Return (x, y) of the center of cell containing provided text 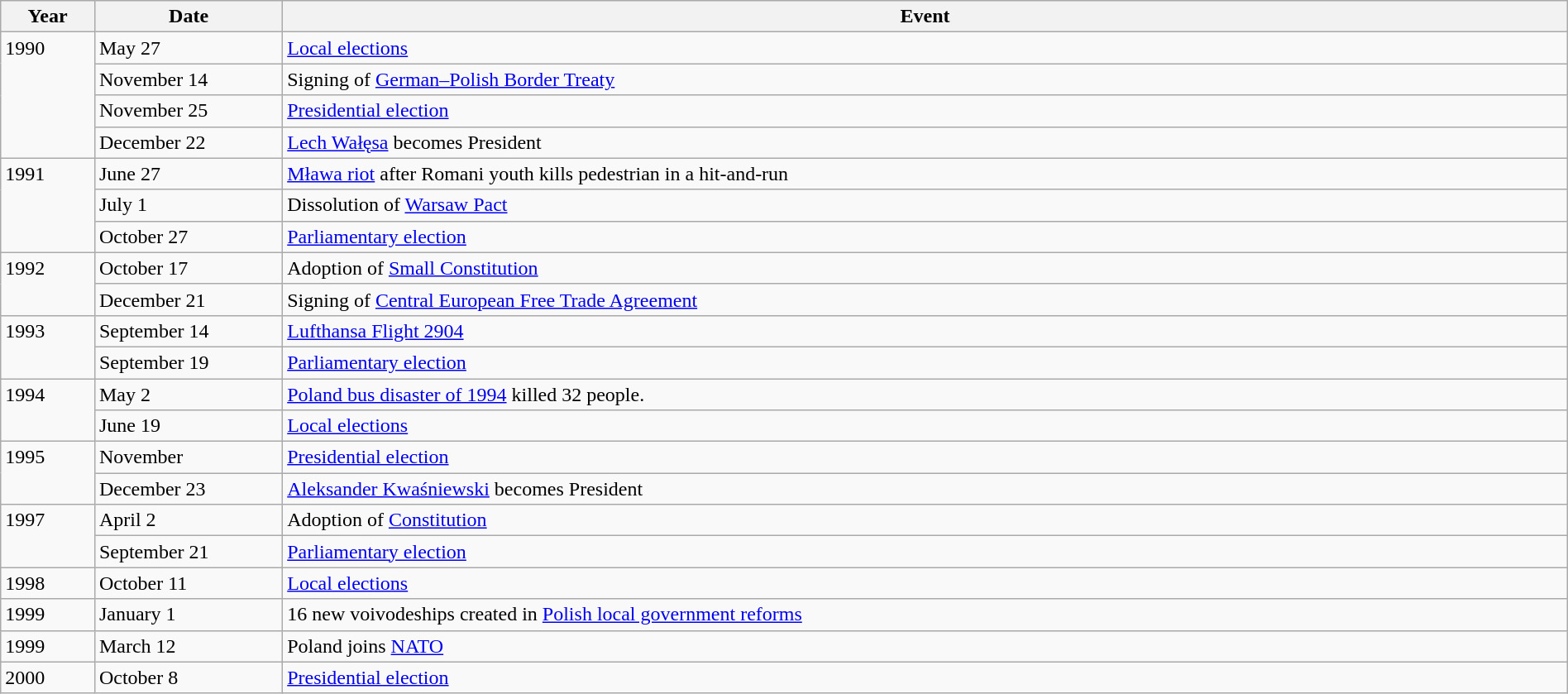
1998 (48, 583)
Adoption of Constitution (925, 520)
December 22 (189, 142)
October 11 (189, 583)
1992 (48, 284)
December 21 (189, 299)
1995 (48, 473)
June 27 (189, 174)
November 25 (189, 111)
December 23 (189, 489)
Signing of German–Polish Border Treaty (925, 79)
April 2 (189, 520)
Dissolution of Warsaw Pact (925, 205)
Poland joins NATO (925, 646)
Date (189, 17)
2000 (48, 677)
March 12 (189, 646)
1997 (48, 536)
1993 (48, 347)
October 17 (189, 268)
November 14 (189, 79)
Signing of Central European Free Trade Agreement (925, 299)
October 8 (189, 677)
May 27 (189, 48)
16 new voivodeships created in Polish local government reforms (925, 615)
1991 (48, 205)
September 19 (189, 362)
1990 (48, 95)
Year (48, 17)
Mława riot after Romani youth kills pedestrian in a hit-and-run (925, 174)
November (189, 457)
Lufthansa Flight 2904 (925, 331)
September 21 (189, 552)
September 14 (189, 331)
1994 (48, 410)
October 27 (189, 237)
Adoption of Small Constitution (925, 268)
July 1 (189, 205)
Poland bus disaster of 1994 killed 32 people. (925, 395)
Lech Wałęsa becomes President (925, 142)
Aleksander Kwaśniewski becomes President (925, 489)
Event (925, 17)
January 1 (189, 615)
June 19 (189, 426)
May 2 (189, 395)
